Search for the cell housing the specified text and yield its [X, Y] center coordinate. 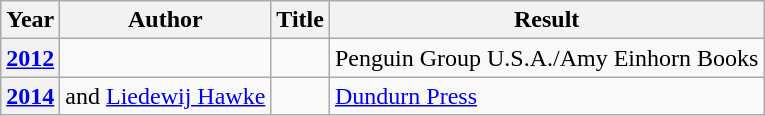
Year [30, 20]
Penguin Group U.S.A./Amy Einhorn Books [546, 58]
2014 [30, 96]
2012 [30, 58]
Title [300, 20]
Dundurn Press [546, 96]
Author [166, 20]
and Liedewij Hawke [166, 96]
Result [546, 20]
